Capture the cell that displays the provided text and extract its [x, y] central coordinate. 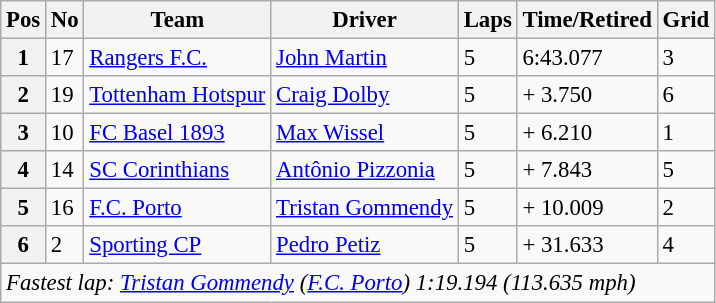
19 [65, 95]
Fastest lap: Tristan Gommendy (F.C. Porto) 1:19.194 (113.635 mph) [358, 283]
6:43.077 [587, 58]
+ 31.633 [587, 245]
14 [65, 170]
Driver [365, 20]
Pos [24, 20]
Max Wissel [365, 133]
Time/Retired [587, 20]
FC Basel 1893 [178, 133]
10 [65, 133]
17 [65, 58]
+ 7.843 [587, 170]
Antônio Pizzonia [365, 170]
Pedro Petiz [365, 245]
No [65, 20]
SC Corinthians [178, 170]
16 [65, 208]
Grid [686, 20]
Tottenham Hotspur [178, 95]
Tristan Gommendy [365, 208]
Laps [488, 20]
Sporting CP [178, 245]
Craig Dolby [365, 95]
Team [178, 20]
+ 6.210 [587, 133]
F.C. Porto [178, 208]
+ 3.750 [587, 95]
Rangers F.C. [178, 58]
+ 10.009 [587, 208]
John Martin [365, 58]
